Locate the cell with the specified text and output its (x, y) center coordinate. 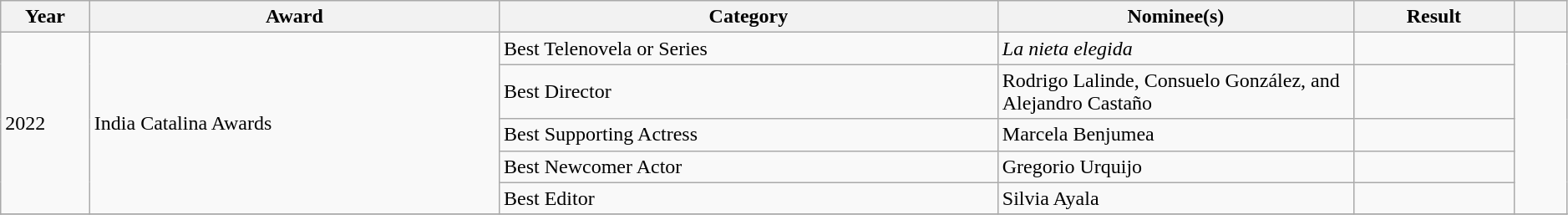
Award (294, 17)
Rodrigo Lalinde, Consuelo González, and Alejandro Castaño (1175, 92)
2022 (45, 124)
Nominee(s) (1175, 17)
La nieta elegida (1175, 49)
Silvia Ayala (1175, 198)
Category (748, 17)
Gregorio Urquijo (1175, 166)
Best Supporting Actress (748, 135)
Result (1434, 17)
Marcela Benjumea (1175, 135)
Year (45, 17)
India Catalina Awards (294, 124)
Best Editor (748, 198)
Best Newcomer Actor (748, 166)
Best Telenovela or Series (748, 49)
Best Director (748, 92)
